Return [X, Y] of the center of cell containing provided text 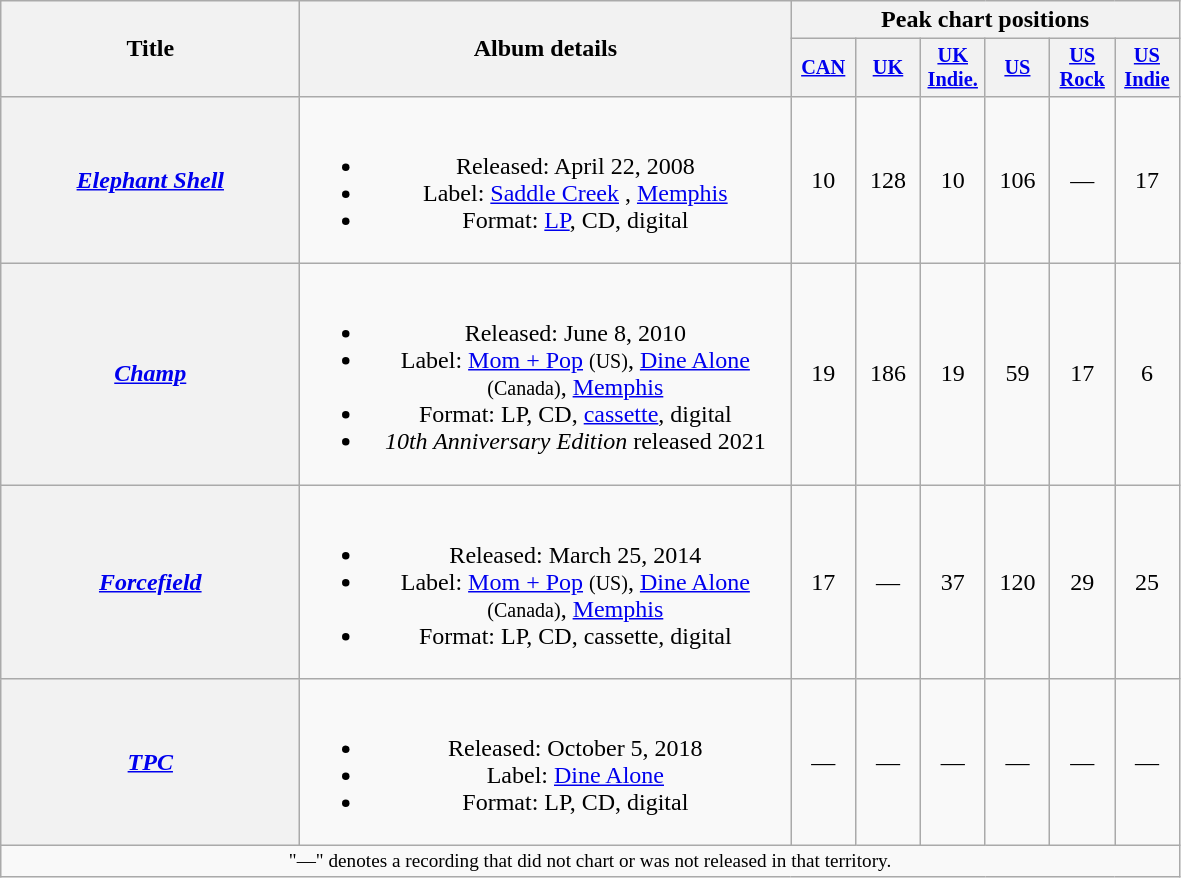
Elephant Shell [150, 180]
CAN [824, 68]
Forcefield [150, 582]
UKIndie. [952, 68]
186 [888, 374]
Peak chart positions [985, 20]
TPC [150, 762]
37 [952, 582]
"—" denotes a recording that did not chart or was not released in that territory. [590, 862]
Champ [150, 374]
6 [1148, 374]
US [1018, 68]
Released: April 22, 2008Label: Saddle Creek , Memphis Format: LP, CD, digital [546, 180]
Title [150, 49]
59 [1018, 374]
29 [1082, 582]
128 [888, 180]
Released: March 25, 2014Label: Mom + Pop (US), Dine Alone (Canada), Memphis Format: LP, CD, cassette, digital [546, 582]
25 [1148, 582]
Released: October 5, 2018Label: Dine AloneFormat: LP, CD, digital [546, 762]
Released: June 8, 2010Label: Mom + Pop (US), Dine Alone (Canada), Memphis Format: LP, CD, cassette, digital10th Anniversary Edition released 2021 [546, 374]
120 [1018, 582]
USIndie [1148, 68]
106 [1018, 180]
USRock [1082, 68]
UK [888, 68]
Album details [546, 49]
